Provide the [X, Y] coordinate of the cell's center where the given text is located.  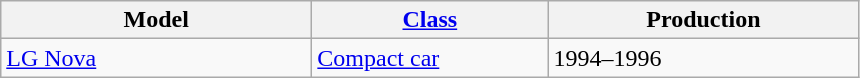
Class [430, 20]
Production [704, 20]
Compact car [430, 58]
Model [156, 20]
LG Nova [156, 58]
1994–1996 [704, 58]
